Search for the cell housing the specified text and yield its [x, y] center coordinate. 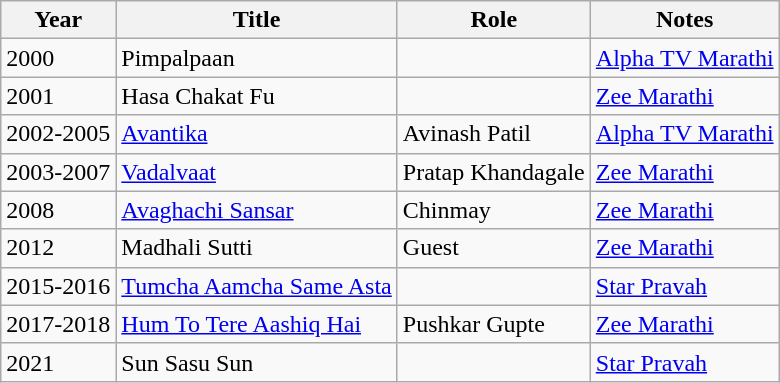
Title [256, 20]
Role [494, 20]
Pimpalpaan [256, 58]
Vadalvaat [256, 172]
2003-2007 [58, 172]
Chinmay [494, 210]
2012 [58, 248]
Madhali Sutti [256, 248]
2021 [58, 362]
Year [58, 20]
Notes [684, 20]
Avinash Patil [494, 134]
Hum To Tere Aashiq Hai [256, 324]
Avantika [256, 134]
Avaghachi Sansar [256, 210]
2017-2018 [58, 324]
2000 [58, 58]
2002-2005 [58, 134]
Tumcha Aamcha Same Asta [256, 286]
2001 [58, 96]
2008 [58, 210]
Guest [494, 248]
Pushkar Gupte [494, 324]
Hasa Chakat Fu [256, 96]
Sun Sasu Sun [256, 362]
Pratap Khandagale [494, 172]
2015-2016 [58, 286]
